Determine the (x, y) coordinate at the center of the cell enclosing the given text.  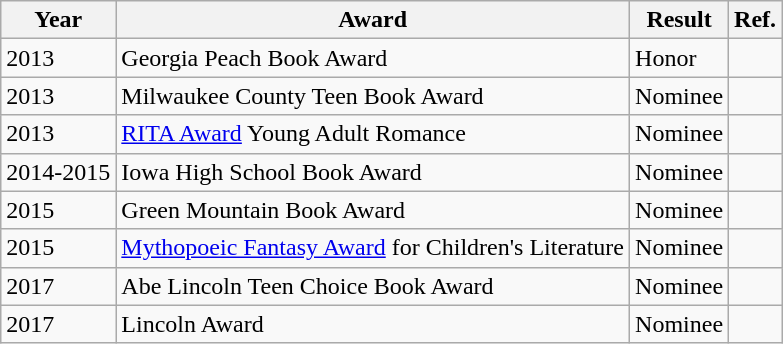
Result (680, 20)
Milwaukee County Teen Book Award (373, 96)
Year (58, 20)
Green Mountain Book Award (373, 210)
RITA Award Young Adult Romance (373, 134)
Iowa High School Book Award (373, 172)
Lincoln Award (373, 324)
Ref. (756, 20)
Honor (680, 58)
Georgia Peach Book Award (373, 58)
Mythopoeic Fantasy Award for Children's Literature (373, 248)
2014-2015 (58, 172)
Award (373, 20)
Abe Lincoln Teen Choice Book Award (373, 286)
